Return the (X, Y) coordinate for the center point of the cell that contains the specified text.  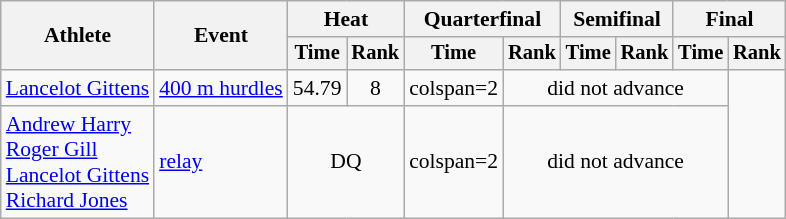
54.79 (318, 88)
Athlete (78, 36)
Semifinal (617, 19)
relay (221, 162)
8 (375, 88)
400 m hurdles (221, 88)
Quarterfinal (482, 19)
Heat (346, 19)
Lancelot Gittens (78, 88)
Event (221, 36)
Final (729, 19)
Andrew HarryRoger GillLancelot GittensRichard Jones (78, 162)
DQ (346, 162)
